For the text-containing cell, return its midpoint in (x, y) coordinate format. 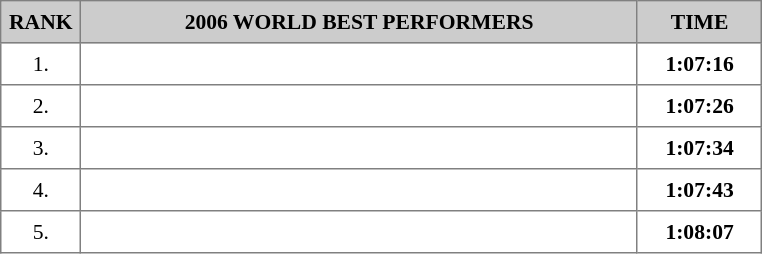
1. (41, 64)
3. (41, 148)
RANK (41, 22)
1:07:26 (699, 106)
TIME (699, 22)
2. (41, 106)
1:07:43 (699, 190)
1:08:07 (699, 232)
4. (41, 190)
5. (41, 232)
2006 WORLD BEST PERFORMERS (359, 22)
1:07:16 (699, 64)
1:07:34 (699, 148)
